Provide the [X, Y] coordinate of the cell's center where the given text is located.  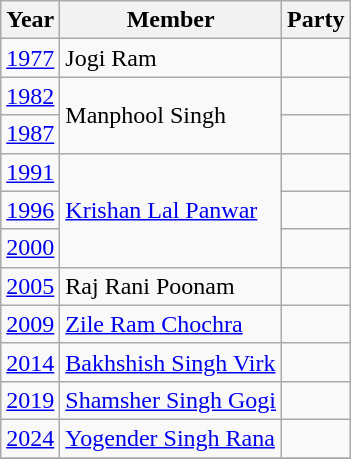
Year [30, 20]
2024 [30, 438]
Bakhshish Singh Virk [171, 362]
Shamsher Singh Gogi [171, 400]
Party [316, 20]
Zile Ram Chochra [171, 324]
2019 [30, 400]
2014 [30, 362]
Member [171, 20]
1982 [30, 96]
1987 [30, 134]
Krishan Lal Panwar [171, 210]
Raj Rani Poonam [171, 286]
1977 [30, 58]
Manphool Singh [171, 115]
2000 [30, 248]
Yogender Singh Rana [171, 438]
2005 [30, 286]
1991 [30, 172]
Jogi Ram [171, 58]
2009 [30, 324]
1996 [30, 210]
